Extract the (X, Y) coordinate from the center of the cell holding the provided text.  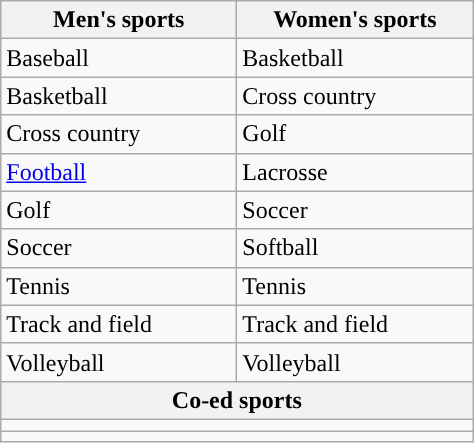
Football (119, 172)
Softball (355, 248)
Women's sports (355, 20)
Men's sports (119, 20)
Lacrosse (355, 172)
Co-ed sports (237, 400)
Baseball (119, 58)
